Search for the cell housing the specified text and yield its [x, y] center coordinate. 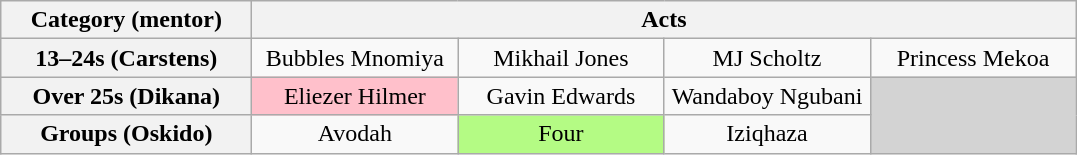
Groups (Oskido) [126, 134]
Gavin Edwards [561, 96]
Acts [664, 20]
Over 25s (Dikana) [126, 96]
Avodah [355, 134]
Princess Mekoa [973, 58]
Four [561, 134]
Eliezer Hilmer [355, 96]
MJ Scholtz [767, 58]
Iziqhaza [767, 134]
Category (mentor) [126, 20]
Wandaboy Ngubani [767, 96]
Bubbles Mnomiya [355, 58]
Mikhail Jones [561, 58]
13–24s (Carstens) [126, 58]
